Return [X, Y] of the center of cell containing provided text 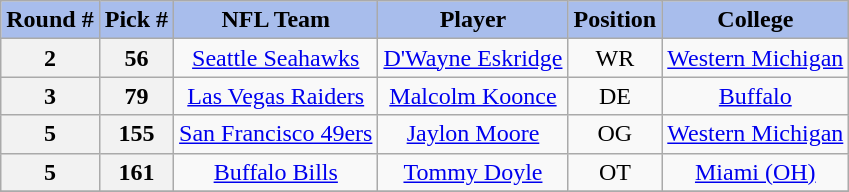
College [756, 20]
56 [136, 58]
2 [50, 58]
Buffalo Bills [276, 172]
DE [615, 96]
155 [136, 134]
Las Vegas Raiders [276, 96]
Seattle Seahawks [276, 58]
Position [615, 20]
D'Wayne Eskridge [473, 58]
Buffalo [756, 96]
Pick # [136, 20]
3 [50, 96]
161 [136, 172]
Malcolm Koonce [473, 96]
79 [136, 96]
Player [473, 20]
WR [615, 58]
OG [615, 134]
Jaylon Moore [473, 134]
NFL Team [276, 20]
OT [615, 172]
Miami (OH) [756, 172]
San Francisco 49ers [276, 134]
Round # [50, 20]
Tommy Doyle [473, 172]
